Identify which cell holds the provided text, then report its (X, Y) central coordinate. 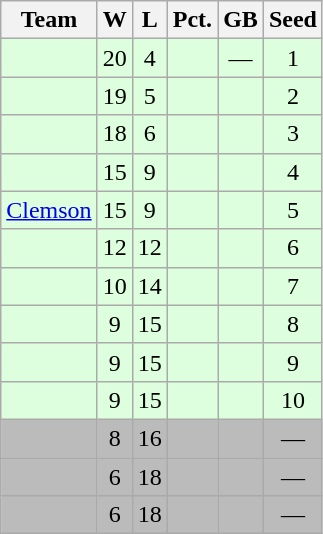
GB (241, 20)
2 (292, 96)
3 (292, 134)
7 (292, 286)
20 (114, 58)
Clemson (49, 210)
14 (150, 286)
L (150, 20)
Team (49, 20)
16 (150, 438)
1 (292, 58)
Pct. (192, 20)
Seed (292, 20)
W (114, 20)
19 (114, 96)
